Scan for the cell matching the given text and deliver its [X, Y] coordinate at center. 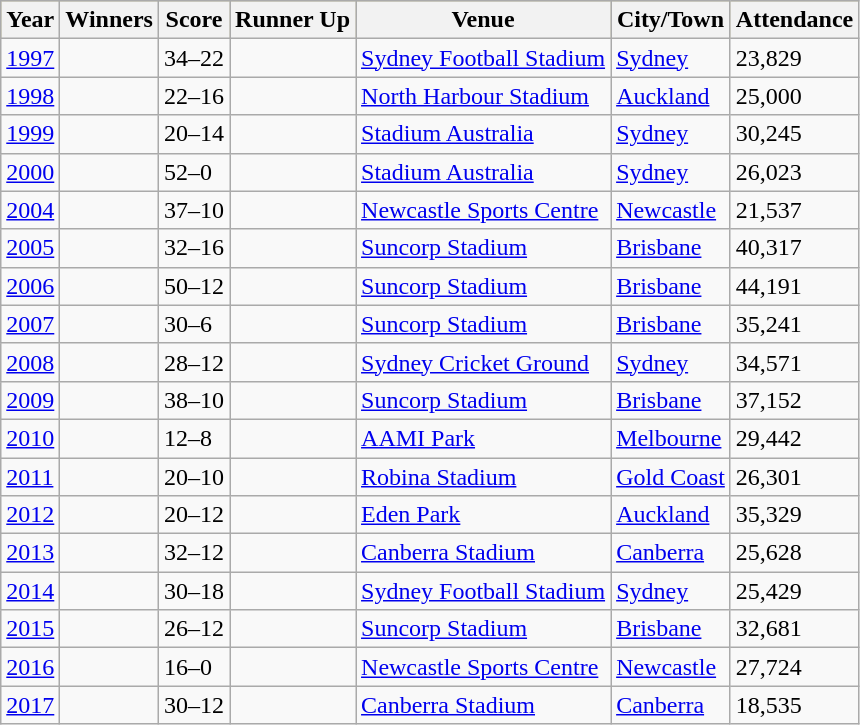
2009 [30, 400]
50–12 [194, 286]
35,329 [794, 515]
52–0 [194, 172]
Sydney Cricket Ground [484, 362]
30–12 [194, 705]
37,152 [794, 400]
38–10 [194, 400]
21,537 [794, 210]
35,241 [794, 324]
2016 [30, 667]
2004 [30, 210]
2007 [30, 324]
20–14 [194, 134]
Melbourne [671, 438]
25,628 [794, 553]
2012 [30, 515]
25,000 [794, 96]
North Harbour Stadium [484, 96]
20–12 [194, 515]
Attendance [794, 20]
2010 [30, 438]
2017 [30, 705]
Runner Up [293, 20]
2006 [30, 286]
Gold Coast [671, 477]
16–0 [194, 667]
32–12 [194, 553]
26,301 [794, 477]
2013 [30, 553]
Venue [484, 20]
12–8 [194, 438]
34–22 [194, 58]
34,571 [794, 362]
30,245 [794, 134]
30–6 [194, 324]
City/Town [671, 20]
23,829 [794, 58]
1997 [30, 58]
44,191 [794, 286]
28–12 [194, 362]
25,429 [794, 591]
37–10 [194, 210]
32,681 [794, 629]
1999 [30, 134]
27,724 [794, 667]
30–18 [194, 591]
Score [194, 20]
Robina Stadium [484, 477]
2014 [30, 591]
2005 [30, 248]
40,317 [794, 248]
20–10 [194, 477]
26–12 [194, 629]
29,442 [794, 438]
32–16 [194, 248]
2000 [30, 172]
26,023 [794, 172]
1998 [30, 96]
AAMI Park [484, 438]
Eden Park [484, 515]
Winners [110, 20]
2008 [30, 362]
Year [30, 20]
22–16 [194, 96]
2015 [30, 629]
18,535 [794, 705]
2011 [30, 477]
